From the cell containing the given text, extract its center point as [X, Y] coordinate. 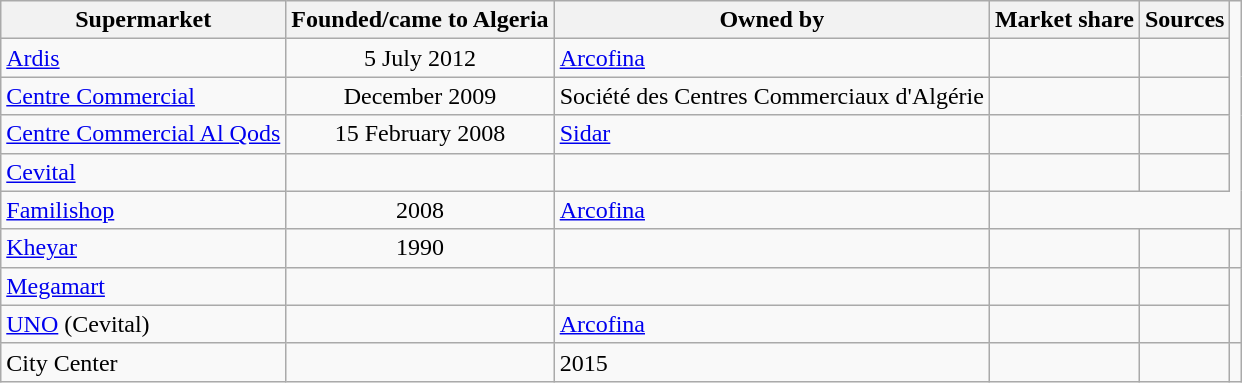
1990 [420, 248]
2008 [420, 210]
2015 [772, 362]
Sources [1184, 20]
Société des Centres Commerciaux d'Algérie [772, 96]
Sidar [772, 134]
UNO (Cevital) [144, 324]
Familishop [144, 210]
15 February 2008 [420, 134]
City Center [144, 362]
Cevital [144, 172]
Market share [1064, 20]
December 2009 [420, 96]
Megamart [144, 286]
Ardis [144, 58]
Owned by [772, 20]
Founded/came to Algeria [420, 20]
Supermarket [144, 20]
5 July 2012 [420, 58]
Kheyar [144, 248]
Centre Commercial [144, 96]
Centre Commercial Al Qods [144, 134]
